Find where the given text appears and provide that cell's center as (x, y) coordinate. 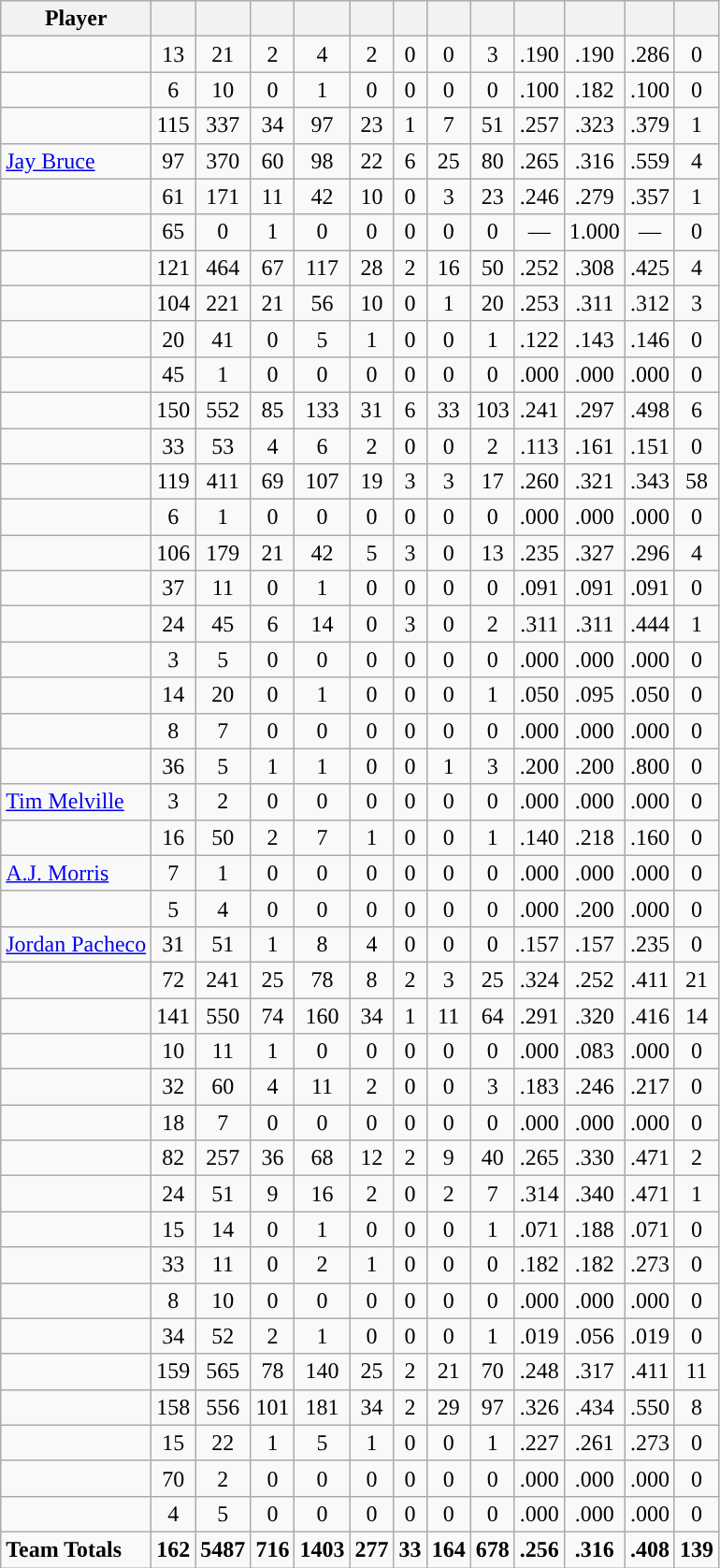
.324 (539, 980)
.800 (649, 766)
158 (174, 1407)
678 (492, 1549)
.217 (649, 1087)
.323 (595, 125)
139 (696, 1549)
74 (273, 1015)
12 (372, 1158)
117 (322, 268)
37 (174, 588)
103 (492, 410)
82 (174, 1158)
.241 (539, 410)
17 (492, 482)
.257 (539, 125)
.320 (595, 1015)
.256 (539, 1549)
65 (174, 232)
241 (223, 980)
.218 (595, 837)
.340 (595, 1194)
.297 (595, 410)
160 (322, 1015)
56 (322, 303)
.312 (649, 303)
119 (174, 482)
A.J. Morris (77, 873)
1403 (322, 1549)
85 (273, 410)
150 (174, 410)
.308 (595, 268)
.326 (539, 1407)
.559 (649, 161)
Tim Melville (77, 802)
121 (174, 268)
.408 (649, 1549)
19 (372, 482)
.444 (649, 624)
565 (223, 1372)
53 (223, 446)
556 (223, 1407)
257 (223, 1158)
.330 (595, 1158)
61 (174, 196)
.416 (649, 1015)
.161 (595, 446)
Jordan Pacheco (77, 944)
Team Totals (77, 1549)
.321 (595, 482)
337 (223, 125)
277 (372, 1549)
.261 (595, 1443)
.343 (649, 482)
69 (273, 482)
171 (223, 196)
.260 (539, 482)
.083 (595, 1052)
133 (322, 410)
.434 (595, 1407)
67 (273, 268)
.183 (539, 1087)
52 (223, 1336)
159 (174, 1372)
Player (77, 19)
104 (174, 303)
164 (449, 1549)
.227 (539, 1443)
80 (492, 161)
181 (322, 1407)
.317 (595, 1372)
.143 (595, 339)
.286 (649, 54)
.248 (539, 1372)
101 (273, 1407)
1.000 (595, 232)
.327 (595, 553)
.425 (649, 268)
41 (223, 339)
.146 (649, 339)
141 (174, 1015)
.122 (539, 339)
.140 (539, 837)
179 (223, 553)
Jay Bruce (77, 161)
.550 (649, 1407)
162 (174, 1549)
29 (449, 1407)
72 (174, 980)
716 (273, 1549)
370 (223, 161)
.279 (595, 196)
.296 (649, 553)
.314 (539, 1194)
68 (322, 1158)
40 (492, 1158)
552 (223, 410)
107 (322, 482)
106 (174, 553)
.160 (649, 837)
115 (174, 125)
.357 (649, 196)
.095 (595, 695)
.188 (595, 1229)
464 (223, 268)
.151 (649, 446)
32 (174, 1087)
.056 (595, 1336)
221 (223, 303)
411 (223, 482)
18 (174, 1123)
58 (696, 482)
28 (372, 268)
550 (223, 1015)
5487 (223, 1549)
.113 (539, 446)
140 (322, 1372)
.498 (649, 410)
98 (322, 161)
.253 (539, 303)
.291 (539, 1015)
64 (492, 1015)
.379 (649, 125)
